For the text-containing cell, return its midpoint in [X, Y] coordinate format. 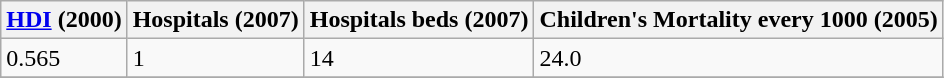
1 [216, 58]
24.0 [738, 58]
Hospitals beds (2007) [419, 20]
0.565 [64, 58]
14 [419, 58]
Hospitals (2007) [216, 20]
Children's Mortality every 1000 (2005) [738, 20]
HDI (2000) [64, 20]
